Return the (x, y) coordinate for the center point of the cell that contains the specified text.  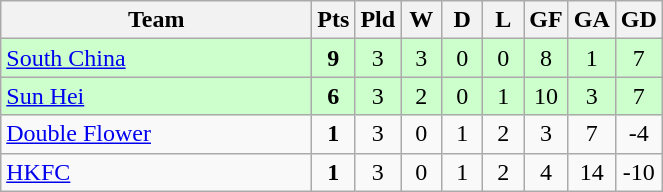
HKFC (156, 172)
Sun Hei (156, 96)
8 (546, 58)
Pts (334, 20)
W (422, 20)
GA (592, 20)
Double Flower (156, 134)
GD (638, 20)
4 (546, 172)
-4 (638, 134)
6 (334, 96)
Team (156, 20)
L (504, 20)
South China (156, 58)
Pld (378, 20)
GF (546, 20)
14 (592, 172)
10 (546, 96)
D (462, 20)
-10 (638, 172)
9 (334, 58)
